Return [x, y] of the center of cell containing provided text 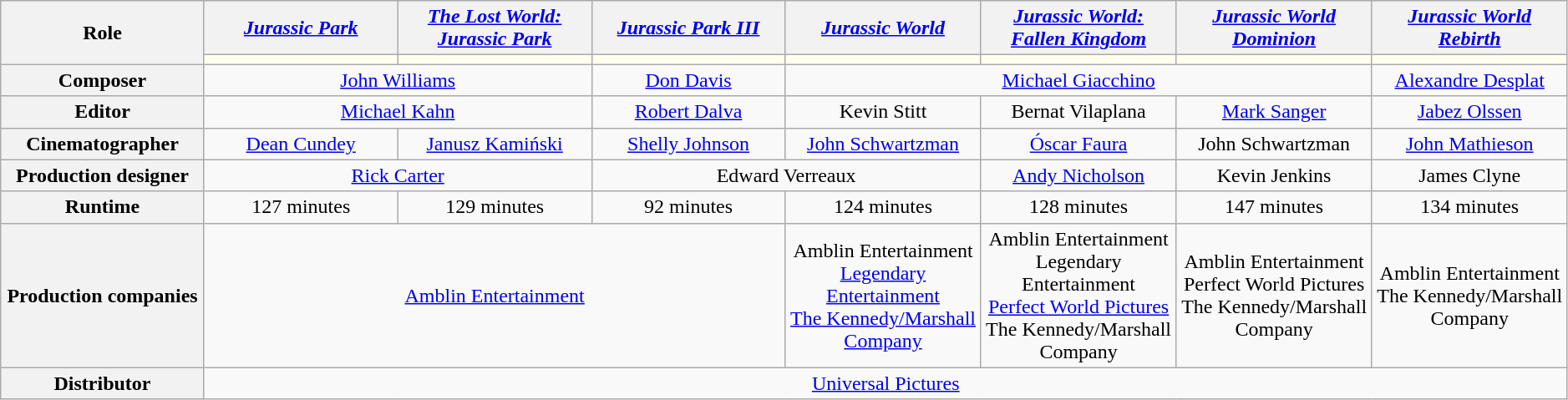
Alexandre Desplat [1469, 80]
Cinematographer [103, 144]
Production companies [103, 296]
Michael Giacchino [1078, 80]
Jurassic World [883, 28]
127 minutes [301, 207]
Jurassic World:Fallen Kingdom [1078, 28]
Editor [103, 112]
147 minutes [1274, 207]
Michael Kahn [398, 112]
Amblin EntertainmentLegendary EntertainmentThe Kennedy/Marshall Company [883, 296]
Amblin Entertainment [495, 296]
129 minutes [495, 207]
Amblin EntertainmentPerfect World PicturesThe Kennedy/Marshall Company [1274, 296]
134 minutes [1469, 207]
Amblin EntertainmentLegendary EntertainmentPerfect World PicturesThe Kennedy/Marshall Company [1078, 296]
Bernat Vilaplana [1078, 112]
Distributor [103, 383]
Óscar Faura [1078, 144]
Shelly Johnson [688, 144]
Amblin EntertainmentThe Kennedy/Marshall Company [1469, 296]
Role [103, 33]
Universal Pictures [885, 383]
Don Davis [688, 80]
Jurassic Park III [688, 28]
Composer [103, 80]
Jabez Olssen [1469, 112]
Robert Dalva [688, 112]
Edward Verreaux [786, 175]
Dean Cundey [301, 144]
John Williams [398, 80]
Kevin Jenkins [1274, 175]
Runtime [103, 207]
128 minutes [1078, 207]
Andy Nicholson [1078, 175]
Janusz Kamiński [495, 144]
92 minutes [688, 207]
Jurassic WorldDominion [1274, 28]
Kevin Stitt [883, 112]
Jurassic Park [301, 28]
Mark Sanger [1274, 112]
John Mathieson [1469, 144]
James Clyne [1469, 175]
Production designer [103, 175]
Jurassic World Rebirth [1469, 28]
The Lost World:Jurassic Park [495, 28]
124 minutes [883, 207]
Rick Carter [398, 175]
